Identify which cell holds the provided text, then report its (X, Y) central coordinate. 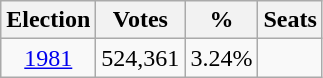
% (222, 20)
Seats (290, 20)
Votes (140, 20)
524,361 (140, 58)
Election (48, 20)
3.24% (222, 58)
1981 (48, 58)
